Determine the [x, y] coordinate at the center of the cell enclosing the given text.  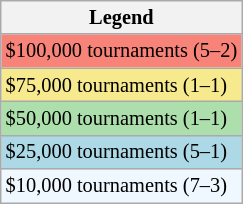
$10,000 tournaments (7–3) [122, 186]
$50,000 tournaments (1–1) [122, 118]
$25,000 tournaments (5–1) [122, 152]
Legend [122, 17]
$100,000 tournaments (5–2) [122, 51]
$75,000 tournaments (1–1) [122, 85]
